From the cell containing the given text, extract its center point as (x, y) coordinate. 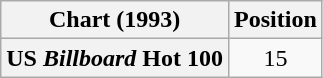
15 (276, 58)
US Billboard Hot 100 (115, 58)
Position (276, 20)
Chart (1993) (115, 20)
